Extract the (X, Y) coordinate from the center of the cell holding the provided text.  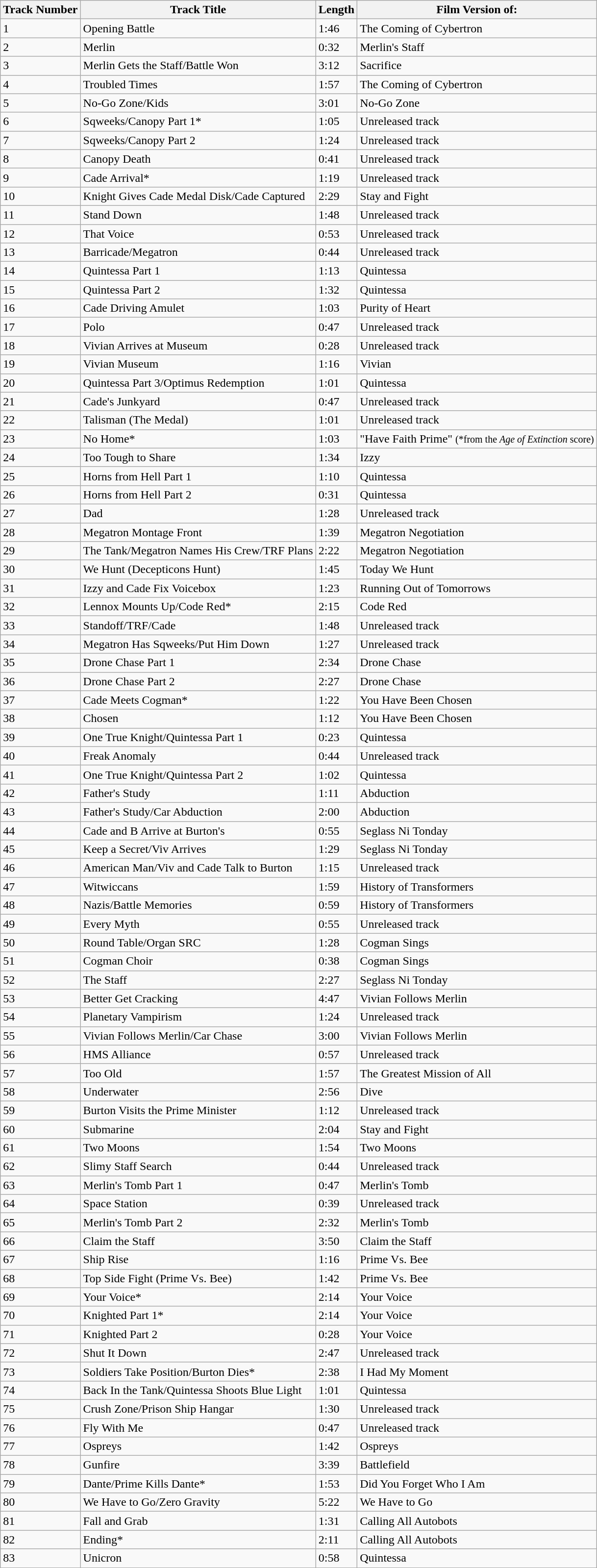
4 (40, 84)
3:12 (336, 66)
Shut It Down (198, 1353)
Merlin (198, 47)
2:29 (336, 196)
59 (40, 1110)
76 (40, 1428)
Cade Driving Amulet (198, 308)
Canopy Death (198, 159)
61 (40, 1148)
2:56 (336, 1092)
33 (40, 625)
60 (40, 1129)
50 (40, 943)
Round Table/Organ SRC (198, 943)
Film Version of: (477, 10)
2 (40, 47)
4:47 (336, 998)
1:34 (336, 457)
1:54 (336, 1148)
18 (40, 346)
Sacrifice (477, 66)
Megatron Montage Front (198, 532)
Knight Gives Cade Medal Disk/Cade Captured (198, 196)
Barricade/Megatron (198, 252)
Merlin Gets the Staff/Battle Won (198, 66)
5 (40, 103)
0:57 (336, 1054)
No-Go Zone (477, 103)
1:13 (336, 271)
29 (40, 551)
32 (40, 607)
Izzy (477, 457)
"Have Faith Prime" (*from the Age of Extinction score) (477, 439)
78 (40, 1465)
Track Number (40, 10)
1:19 (336, 177)
One True Knight/Quintessa Part 1 (198, 737)
7 (40, 140)
10 (40, 196)
71 (40, 1334)
53 (40, 998)
49 (40, 924)
39 (40, 737)
Your Voice* (198, 1297)
36 (40, 681)
17 (40, 327)
80 (40, 1502)
56 (40, 1054)
Merlin's Tomb Part 2 (198, 1222)
14 (40, 271)
2:04 (336, 1129)
25 (40, 476)
Vivian Museum (198, 364)
Space Station (198, 1204)
We Hunt (Decepticons Hunt) (198, 570)
51 (40, 961)
3:39 (336, 1465)
55 (40, 1036)
21 (40, 401)
1:11 (336, 793)
Better Get Cracking (198, 998)
Battlefield (477, 1465)
The Greatest Mission of All (477, 1073)
54 (40, 1017)
34 (40, 644)
We Have to Go (477, 1502)
46 (40, 868)
20 (40, 383)
1:39 (336, 532)
Merlin's Staff (477, 47)
Too Old (198, 1073)
Stand Down (198, 215)
Troubled Times (198, 84)
44 (40, 831)
42 (40, 793)
1 (40, 28)
81 (40, 1521)
83 (40, 1558)
Today We Hunt (477, 570)
1:53 (336, 1484)
64 (40, 1204)
Track Title (198, 10)
3:01 (336, 103)
0:59 (336, 905)
No Home* (198, 439)
1:32 (336, 290)
65 (40, 1222)
1:27 (336, 644)
American Man/Viv and Cade Talk to Burton (198, 868)
77 (40, 1446)
That Voice (198, 234)
41 (40, 774)
Lennox Mounts Up/Code Red* (198, 607)
68 (40, 1278)
22 (40, 420)
I Had My Moment (477, 1371)
69 (40, 1297)
48 (40, 905)
Submarine (198, 1129)
16 (40, 308)
47 (40, 887)
The Staff (198, 980)
1:10 (336, 476)
One True Knight/Quintessa Part 2 (198, 774)
27 (40, 513)
HMS Alliance (198, 1054)
Soldiers Take Position/Burton Dies* (198, 1371)
1:31 (336, 1521)
Keep a Secret/Viv Arrives (198, 849)
Witwiccans (198, 887)
Knighted Part 2 (198, 1334)
Ending* (198, 1540)
74 (40, 1390)
Back In the Tank/Quintessa Shoots Blue Light (198, 1390)
28 (40, 532)
Burton Visits the Prime Minister (198, 1110)
Sqweeks/Canopy Part 1* (198, 122)
Length (336, 10)
1:23 (336, 588)
9 (40, 177)
Vivian (477, 364)
Quintessa Part 3/Optimus Redemption (198, 383)
Merlin's Tomb Part 1 (198, 1185)
6 (40, 122)
57 (40, 1073)
Drone Chase Part 1 (198, 663)
1:46 (336, 28)
Nazis/Battle Memories (198, 905)
2:15 (336, 607)
2:11 (336, 1540)
67 (40, 1260)
Too Tough to Share (198, 457)
1:22 (336, 700)
82 (40, 1540)
0:58 (336, 1558)
19 (40, 364)
Running Out of Tomorrows (477, 588)
Quintessa Part 1 (198, 271)
Father's Study/Car Abduction (198, 812)
8 (40, 159)
1:29 (336, 849)
Izzy and Cade Fix Voicebox (198, 588)
37 (40, 700)
Ship Rise (198, 1260)
Vivian Follows Merlin/Car Chase (198, 1036)
Unicron (198, 1558)
30 (40, 570)
Top Side Fight (Prime Vs. Bee) (198, 1278)
26 (40, 495)
Underwater (198, 1092)
Fall and Grab (198, 1521)
40 (40, 756)
2:22 (336, 551)
Slimy Staff Search (198, 1167)
23 (40, 439)
Horns from Hell Part 2 (198, 495)
0:39 (336, 1204)
2:32 (336, 1222)
79 (40, 1484)
1:45 (336, 570)
58 (40, 1092)
45 (40, 849)
0:31 (336, 495)
Vivian Arrives at Museum (198, 346)
43 (40, 812)
3:00 (336, 1036)
72 (40, 1353)
Drone Chase Part 2 (198, 681)
13 (40, 252)
11 (40, 215)
75 (40, 1409)
Opening Battle (198, 28)
Quintessa Part 2 (198, 290)
Gunfire (198, 1465)
Every Myth (198, 924)
0:53 (336, 234)
2:47 (336, 1353)
Planetary Vampirism (198, 1017)
1:59 (336, 887)
62 (40, 1167)
Code Red (477, 607)
Sqweeks/Canopy Part 2 (198, 140)
31 (40, 588)
73 (40, 1371)
66 (40, 1241)
Horns from Hell Part 1 (198, 476)
Megatron Has Sqweeks/Put Him Down (198, 644)
Talisman (The Medal) (198, 420)
Purity of Heart (477, 308)
1:05 (336, 122)
Did You Forget Who I Am (477, 1484)
Dad (198, 513)
1:15 (336, 868)
38 (40, 719)
Chosen (198, 719)
Dante/Prime Kills Dante* (198, 1484)
0:38 (336, 961)
1:30 (336, 1409)
Standoff/TRF/Cade (198, 625)
2:38 (336, 1371)
The Tank/Megatron Names His Crew/TRF Plans (198, 551)
Dive (477, 1092)
63 (40, 1185)
12 (40, 234)
Crush Zone/Prison Ship Hangar (198, 1409)
2:34 (336, 663)
24 (40, 457)
3 (40, 66)
5:22 (336, 1502)
3:50 (336, 1241)
Father's Study (198, 793)
Knighted Part 1* (198, 1316)
Cogman Choir (198, 961)
70 (40, 1316)
15 (40, 290)
No-Go Zone/Kids (198, 103)
Polo (198, 327)
Cade Arrival* (198, 177)
Cade Meets Cogman* (198, 700)
52 (40, 980)
Fly With Me (198, 1428)
2:00 (336, 812)
0:41 (336, 159)
35 (40, 663)
Cade and B Arrive at Burton's (198, 831)
Cade's Junkyard (198, 401)
We Have to Go/Zero Gravity (198, 1502)
1:02 (336, 774)
0:23 (336, 737)
0:32 (336, 47)
Freak Anomaly (198, 756)
